Detect which cell encompasses the target text, then output its [x, y] center coordinate. 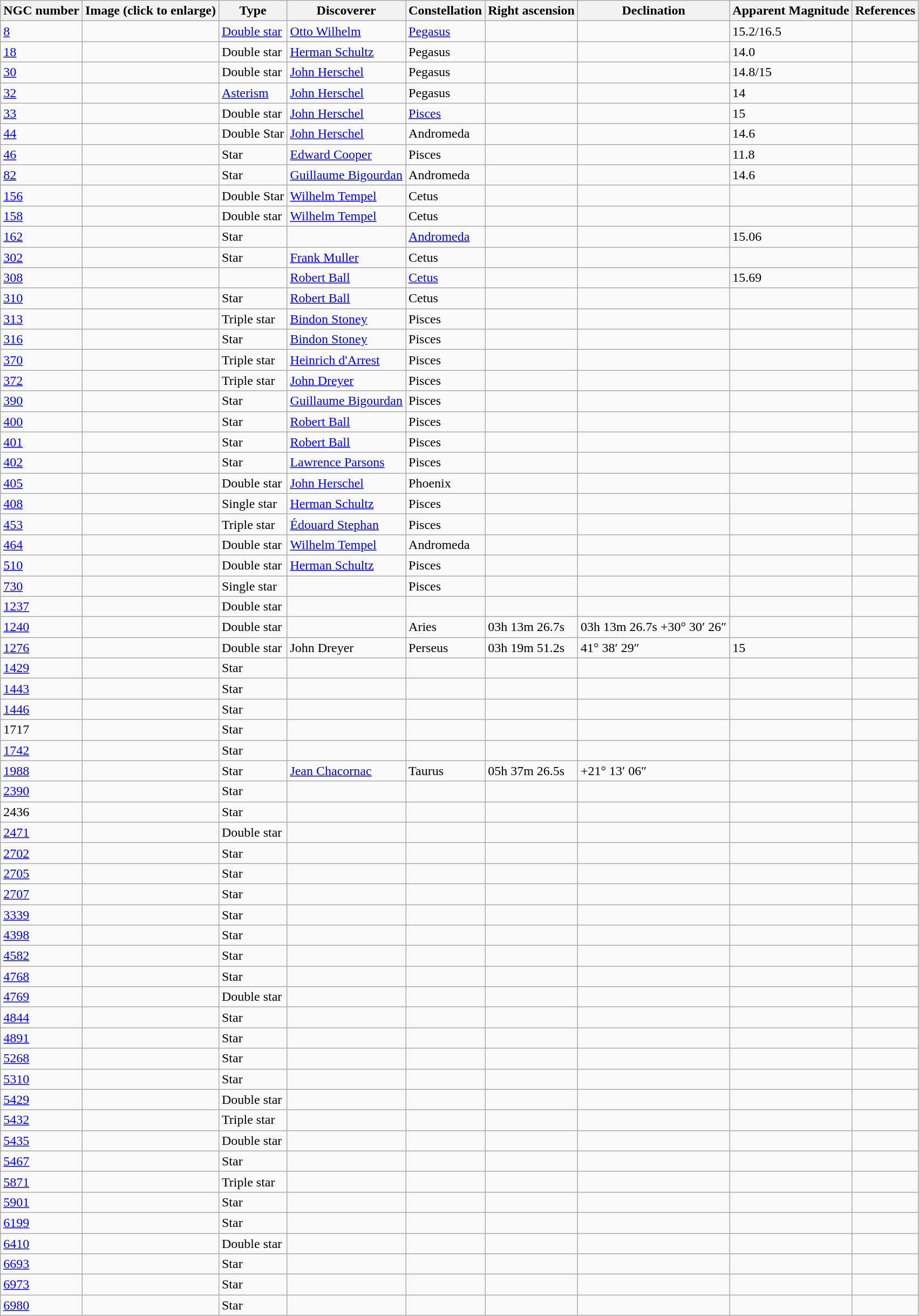
Jean Chacornac [346, 771]
46 [42, 154]
15.2/16.5 [791, 31]
5871 [42, 1182]
8 [42, 31]
4768 [42, 976]
5429 [42, 1100]
1988 [42, 771]
162 [42, 236]
Image (click to enlarge) [150, 11]
5901 [42, 1202]
+21° 13′ 06″ [653, 771]
14.0 [791, 52]
156 [42, 195]
5435 [42, 1141]
33 [42, 113]
Edward Cooper [346, 154]
Frank Muller [346, 257]
370 [42, 360]
Perseus [446, 648]
Otto Wilhelm [346, 31]
NGC number [42, 11]
5467 [42, 1161]
Apparent Magnitude [791, 11]
Constellation [446, 11]
4582 [42, 956]
390 [42, 401]
2390 [42, 791]
408 [42, 504]
03h 13m 26.7s [532, 627]
400 [42, 422]
453 [42, 524]
41° 38′ 29″ [653, 648]
11.8 [791, 154]
5432 [42, 1120]
2705 [42, 873]
308 [42, 278]
2471 [42, 832]
310 [42, 299]
Taurus [446, 771]
14 [791, 93]
Édouard Stephan [346, 524]
1240 [42, 627]
302 [42, 257]
1717 [42, 730]
5268 [42, 1059]
730 [42, 586]
510 [42, 565]
4891 [42, 1038]
372 [42, 381]
03h 13m 26.7s +30° 30′ 26″ [653, 627]
6980 [42, 1305]
14.8/15 [791, 72]
15.69 [791, 278]
401 [42, 442]
Type [253, 11]
6693 [42, 1264]
313 [42, 319]
4398 [42, 935]
4844 [42, 1017]
464 [42, 545]
158 [42, 216]
Phoenix [446, 483]
402 [42, 463]
03h 19m 51.2s [532, 648]
Heinrich d'Arrest [346, 360]
Lawrence Parsons [346, 463]
5310 [42, 1079]
4769 [42, 997]
6410 [42, 1243]
1429 [42, 668]
1443 [42, 689]
6199 [42, 1223]
316 [42, 340]
1276 [42, 648]
30 [42, 72]
2702 [42, 853]
2707 [42, 894]
Asterism [253, 93]
2436 [42, 812]
1742 [42, 750]
1237 [42, 607]
Aries [446, 627]
15.06 [791, 236]
82 [42, 175]
44 [42, 134]
18 [42, 52]
6973 [42, 1285]
Right ascension [532, 11]
3339 [42, 915]
Discoverer [346, 11]
32 [42, 93]
1446 [42, 709]
405 [42, 483]
Declination [653, 11]
References [885, 11]
05h 37m 26.5s [532, 771]
